Return the (x, y) coordinate for the center point of the cell that contains the specified text.  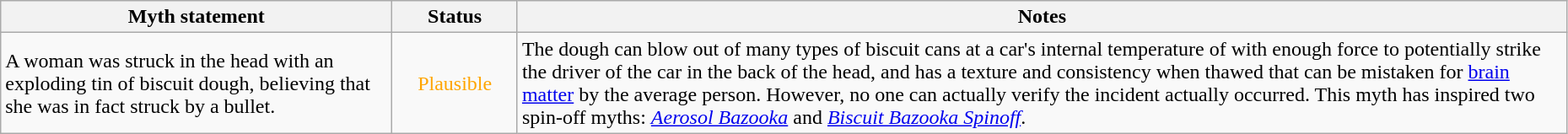
Notes (1042, 17)
A woman was struck in the head with an exploding tin of biscuit dough, believing that she was in fact struck by a bullet. (197, 83)
Myth statement (197, 17)
Status (455, 17)
Plausible (455, 83)
